Find where the given text appears and provide that cell's center as (x, y) coordinate. 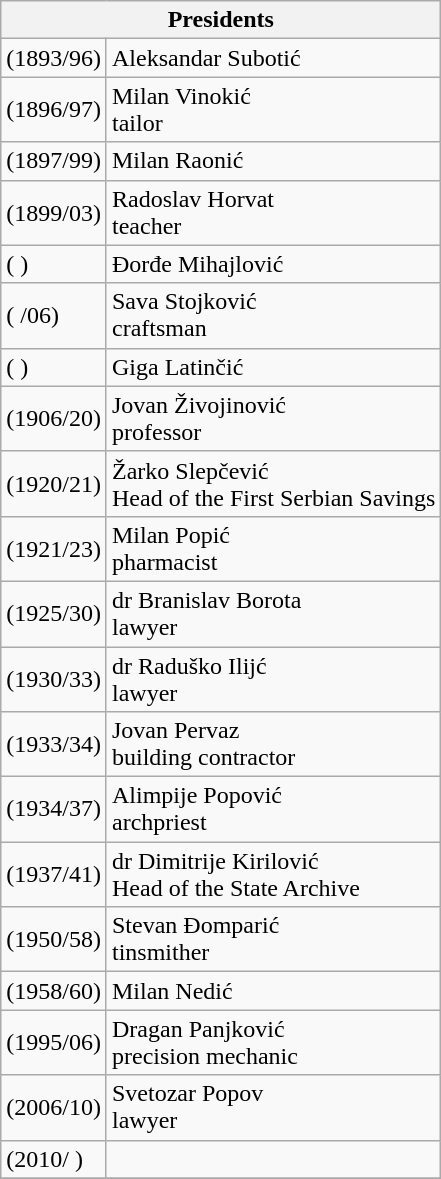
Alimpije Popovićarchpriest (273, 810)
(1925/30) (54, 614)
Dragan Panjkovićprecision mechanic (273, 1042)
(1958/60) (54, 991)
(1930/33) (54, 678)
Žarko SlepčevićHead of the First Serbian Savings (273, 484)
Jovan Živojinovićprofessor (273, 418)
Milan Nedić (273, 991)
dr Branislav Borotalawyer (273, 614)
dr Raduško Ilijćlawyer (273, 678)
(1897/99) (54, 161)
(1933/34) (54, 744)
dr Dimitrije KirilovićHead of the State Archive (273, 874)
(1950/58) (54, 940)
(1995/06) (54, 1042)
Milan Vinokićtailor (273, 110)
Jovan Pervazbuilding contractor (273, 744)
Giga Latinčić (273, 367)
Presidents (221, 20)
Milan Popićpharmacist (273, 548)
(1921/23) (54, 548)
(1896/97) (54, 110)
Svetozar Popovlawyer (273, 1108)
Aleksandar Subotić (273, 58)
Stevan Đomparićtinsmither (273, 940)
(1920/21) (54, 484)
Sava Stojkovićcraftsman (273, 316)
(1934/37) (54, 810)
Milan Raonić (273, 161)
( /06) (54, 316)
(1893/96) (54, 58)
(2006/10) (54, 1108)
Đorđe Mihajlović (273, 264)
(2010/ ) (54, 1159)
(1937/41) (54, 874)
(1899/03) (54, 212)
Radoslav Horvatteacher (273, 212)
(1906/20) (54, 418)
